For the text-containing cell, return its midpoint in [x, y] coordinate format. 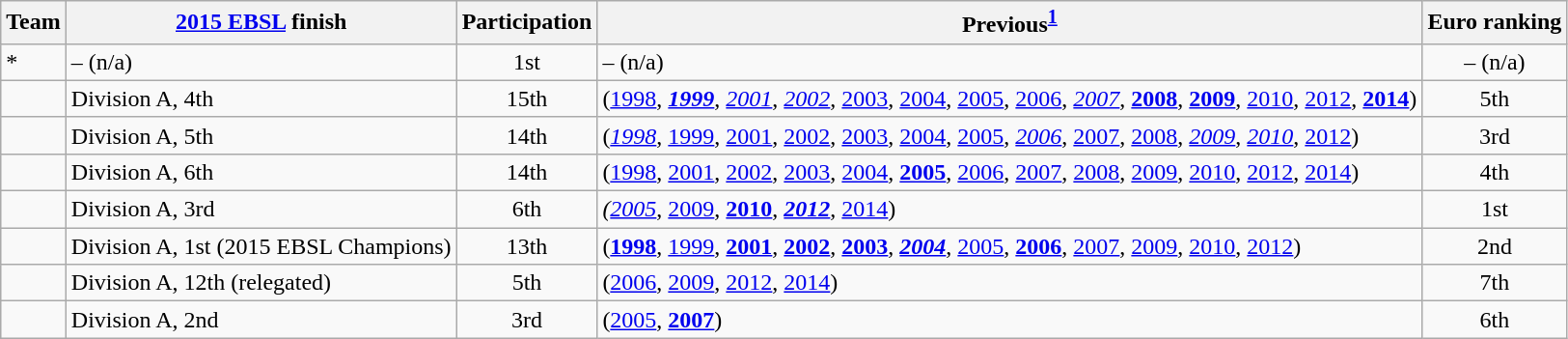
(1998, 1999, 2001, 2002, 2003, 2004, 2005, 2006, 2007, 2009, 2010, 2012) [1009, 246]
(2005, 2007) [1009, 320]
Division A, 1st (2015 EBSL Champions) [261, 246]
Previous1 [1009, 23]
Euro ranking [1495, 23]
7th [1495, 283]
Division A, 5th [261, 135]
13th [527, 246]
(2006, 2009, 2012, 2014) [1009, 283]
Team [34, 23]
Division A, 12th (relegated) [261, 283]
(1998, 1999, 2001, 2002, 2003, 2004, 2005, 2006, 2007, 2008, 2009, 2010, 2012, 2014) [1009, 99]
Division A, 6th [261, 172]
* [34, 62]
(1998, 1999, 2001, 2002, 2003, 2004, 2005, 2006, 2007, 2008, 2009, 2010, 2012) [1009, 135]
2nd [1495, 246]
2015 EBSL finish [261, 23]
Division A, 2nd [261, 320]
Division A, 3rd [261, 210]
Participation [527, 23]
(1998, 2001, 2002, 2003, 2004, 2005, 2006, 2007, 2008, 2009, 2010, 2012, 2014) [1009, 172]
15th [527, 99]
Division A, 4th [261, 99]
4th [1495, 172]
(2005, 2009, 2010, 2012, 2014) [1009, 210]
